From the cell containing the given text, extract its center point as (X, Y) coordinate. 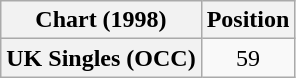
UK Singles (OCC) (101, 58)
59 (248, 58)
Position (248, 20)
Chart (1998) (101, 20)
